Output the (X, Y) coordinate of the center of the cell containing the given text.  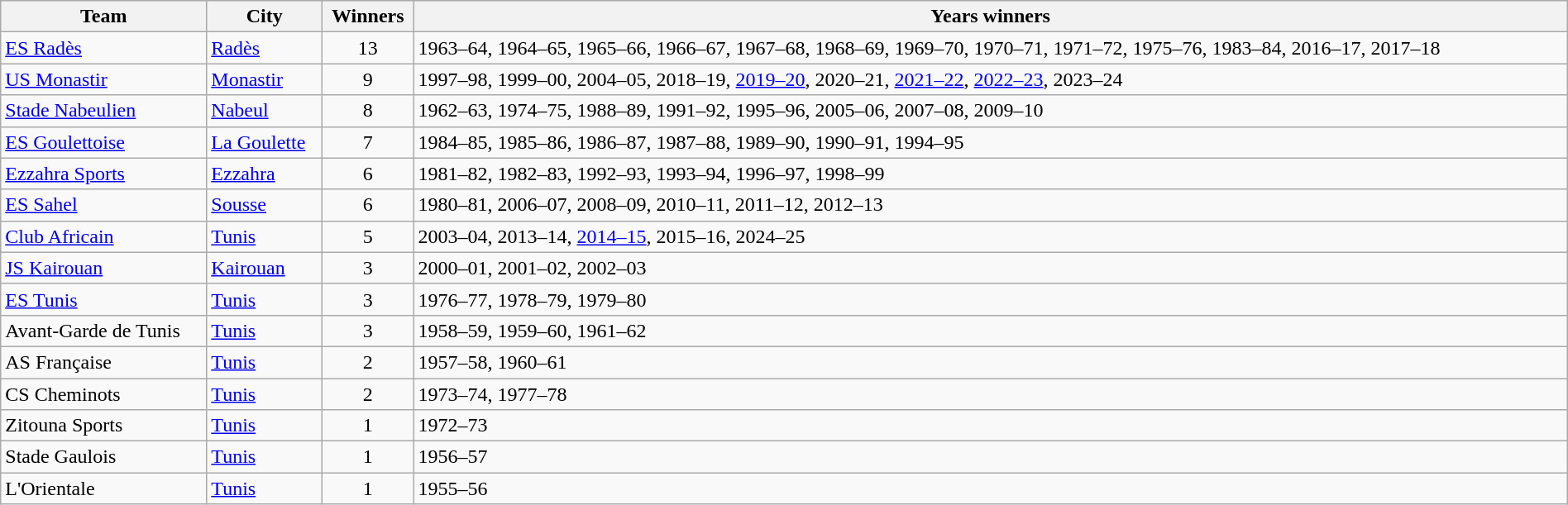
1997–98, 1999–00, 2004–05, 2018–19, 2019–20, 2020–21, 2021–22, 2022–23, 2023–24 (991, 79)
US Monastir (104, 79)
ES Goulettoise (104, 142)
AS Française (104, 362)
Ezzahra (265, 174)
1957–58, 1960–61 (991, 362)
1956–57 (991, 457)
ES Tunis (104, 299)
Avant-Garde de Tunis (104, 331)
5 (368, 236)
Club Africain (104, 236)
8 (368, 111)
1972–73 (991, 426)
1980–81, 2006–07, 2008–09, 2010–11, 2011–12, 2012–13 (991, 205)
Nabeul (265, 111)
CS Cheminots (104, 394)
Stade Gaulois (104, 457)
Winners (368, 17)
2000–01, 2001–02, 2002–03 (991, 268)
Sousse (265, 205)
1976–77, 1978–79, 1979–80 (991, 299)
1962–63, 1974–75, 1988–89, 1991–92, 1995–96, 2005–06, 2007–08, 2009–10 (991, 111)
City (265, 17)
13 (368, 48)
2003–04, 2013–14, 2014–15, 2015–16, 2024–25 (991, 236)
1981–82, 1982–83, 1992–93, 1993–94, 1996–97, 1998–99 (991, 174)
JS Kairouan (104, 268)
Radès (265, 48)
7 (368, 142)
1958–59, 1959–60, 1961–62 (991, 331)
ES Sahel (104, 205)
1984–85, 1985–86, 1986–87, 1987–88, 1989–90, 1990–91, 1994–95 (991, 142)
La Goulette (265, 142)
9 (368, 79)
Monastir (265, 79)
ES Radès (104, 48)
1955–56 (991, 488)
L'Orientale (104, 488)
Zitouna Sports (104, 426)
Ezzahra Sports (104, 174)
Team (104, 17)
1973–74, 1977–78 (991, 394)
1963–64, 1964–65, 1965–66, 1966–67, 1967–68, 1968–69, 1969–70, 1970–71, 1971–72, 1975–76, 1983–84, 2016–17, 2017–18 (991, 48)
Stade Nabeulien (104, 111)
Years winners (991, 17)
Kairouan (265, 268)
